From the cell containing the given text, extract its center point as [x, y] coordinate. 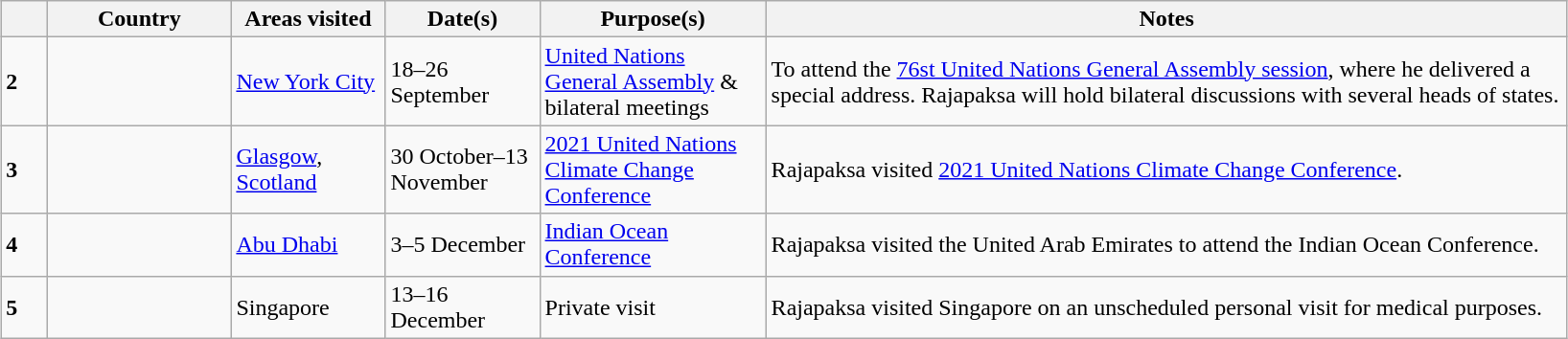
United Nations General Assembly & bilateral meetings [653, 81]
2 [25, 81]
Glasgow, Scotland [309, 169]
New York City [309, 81]
Rajapaksa visited Singapore on an unscheduled personal visit for medical purposes. [1166, 306]
3–5 December [462, 245]
Singapore [309, 306]
18–26 September [462, 81]
4 [25, 245]
Date(s) [462, 19]
30 October–13 November [462, 169]
Areas visited [309, 19]
Abu Dhabi [309, 245]
Indian Ocean Conference [653, 245]
Rajapaksa visited 2021 United Nations Climate Change Conference. [1166, 169]
Private visit [653, 306]
5 [25, 306]
Notes [1166, 19]
3 [25, 169]
13–16 December [462, 306]
Purpose(s) [653, 19]
Country [140, 19]
Rajapaksa visited the United Arab Emirates to attend the Indian Ocean Conference. [1166, 245]
2021 United Nations Climate Change Conference [653, 169]
